Locate the cell with the specified text and output its (x, y) center coordinate. 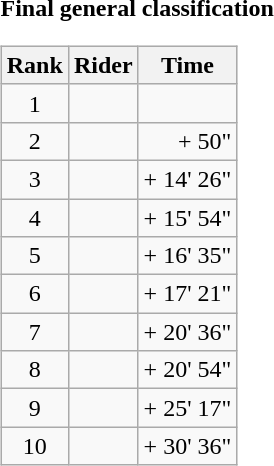
+ 20' 36" (188, 332)
3 (34, 179)
7 (34, 332)
10 (34, 446)
+ 16' 35" (188, 256)
+ 30' 36" (188, 446)
4 (34, 217)
+ 14' 26" (188, 179)
+ 15' 54" (188, 217)
1 (34, 103)
Rank (34, 65)
Rider (103, 65)
+ 25' 17" (188, 408)
+ 20' 54" (188, 370)
6 (34, 294)
+ 17' 21" (188, 294)
Time (188, 65)
5 (34, 256)
8 (34, 370)
9 (34, 408)
+ 50" (188, 141)
2 (34, 141)
